Extract the [x, y] coordinate from the center of the cell holding the provided text.  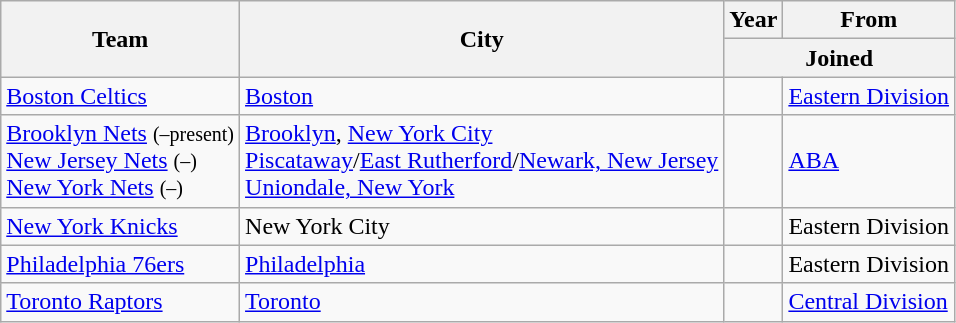
Brooklyn Nets (–present)New Jersey Nets (–)New York Nets (–) [120, 161]
Joined [840, 58]
Team [120, 39]
City [482, 39]
Central Division [869, 302]
From [869, 20]
Philadelphia 76ers [120, 264]
Toronto Raptors [120, 302]
New York City [482, 226]
Boston Celtics [120, 96]
Brooklyn, New York CityPiscataway/East Rutherford/Newark, New JerseyUniondale, New York [482, 161]
ABA [869, 161]
Philadelphia [482, 264]
Boston [482, 96]
New York Knicks [120, 226]
Toronto [482, 302]
Year [754, 20]
